Locate the cell with the specified text and output its [x, y] center coordinate. 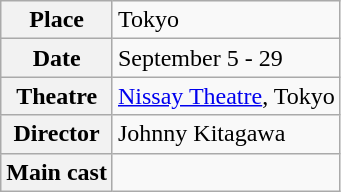
Main cast [57, 172]
Tokyo [226, 20]
Date [57, 58]
Johnny Kitagawa [226, 134]
Theatre [57, 96]
Nissay Theatre, Tokyo [226, 96]
Director [57, 134]
September 5 - 29 [226, 58]
Place [57, 20]
